Provide the [x, y] coordinate of the cell's center where the given text is located.  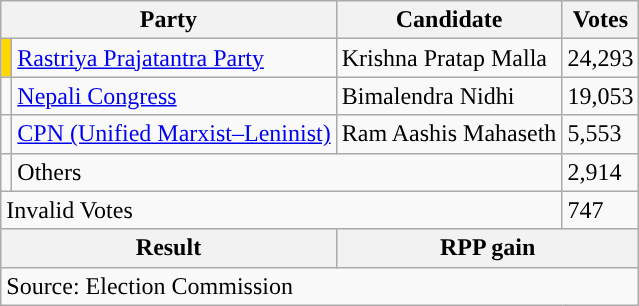
24,293 [600, 58]
Rastriya Prajatantra Party [174, 58]
CPN (Unified Marxist–Leninist) [174, 134]
747 [600, 210]
Others [287, 172]
RPP gain [488, 248]
5,553 [600, 134]
Krishna Pratap Malla [449, 58]
Ram Aashis Mahaseth [449, 134]
Candidate [449, 20]
Invalid Votes [282, 210]
Party [168, 20]
Nepali Congress [174, 96]
Result [168, 248]
Bimalendra Nidhi [449, 96]
19,053 [600, 96]
Source: Election Commission [320, 286]
Votes [600, 20]
2,914 [600, 172]
